From the cell containing the given text, extract its center point as (x, y) coordinate. 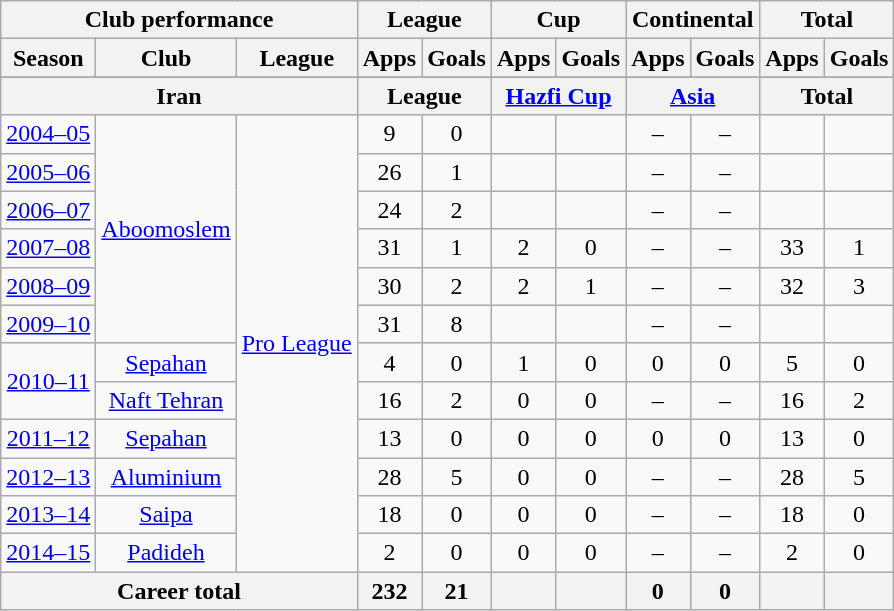
2005–06 (48, 172)
Asia (693, 96)
2014–15 (48, 553)
Saipa (166, 515)
Career total (179, 591)
33 (792, 248)
Padideh (166, 553)
Continental (693, 20)
21 (457, 591)
8 (457, 324)
232 (389, 591)
3 (859, 286)
4 (389, 362)
2011–12 (48, 438)
30 (389, 286)
2007–08 (48, 248)
32 (792, 286)
Aluminium (166, 477)
24 (389, 210)
Hazfi Cup (558, 96)
2013–14 (48, 515)
Club (166, 58)
26 (389, 172)
2012–13 (48, 477)
Cup (558, 20)
Pro League (296, 344)
Club performance (179, 20)
2006–07 (48, 210)
2004–05 (48, 134)
Season (48, 58)
9 (389, 134)
2010–11 (48, 381)
2009–10 (48, 324)
Iran (179, 96)
Naft Tehran (166, 400)
Aboomoslem (166, 229)
2008–09 (48, 286)
